Locate the cell with the specified text and output its [x, y] center coordinate. 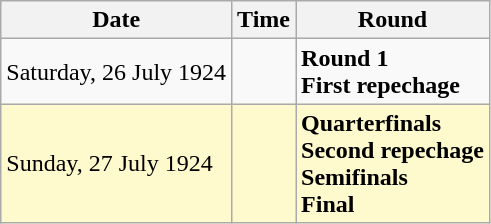
Saturday, 26 July 1924 [116, 72]
Date [116, 20]
Round [393, 20]
Time [264, 20]
QuarterfinalsSecond repechageSemifinalsFinal [393, 164]
Round 1First repechage [393, 72]
Sunday, 27 July 1924 [116, 164]
